Detect which cell encompasses the target text, then output its (x, y) center coordinate. 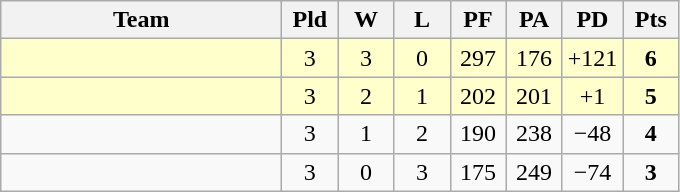
−74 (592, 172)
L (422, 20)
175 (478, 172)
238 (534, 134)
+121 (592, 58)
5 (651, 96)
PD (592, 20)
Team (142, 20)
W (366, 20)
PF (478, 20)
+1 (592, 96)
Pts (651, 20)
202 (478, 96)
4 (651, 134)
297 (478, 58)
−48 (592, 134)
PA (534, 20)
201 (534, 96)
249 (534, 172)
Pld (310, 20)
190 (478, 134)
6 (651, 58)
176 (534, 58)
